Return the [x, y] coordinate for the center point of the cell that contains the specified text.  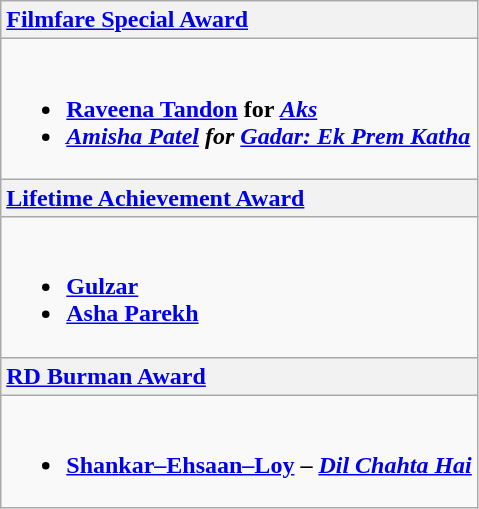
Lifetime Achievement Award [240, 198]
GulzarAsha Parekh [240, 287]
RD Burman Award [240, 376]
Raveena Tandon for AksAmisha Patel for Gadar: Ek Prem Katha [240, 109]
Shankar–Ehsaan–Loy – Dil Chahta Hai [240, 452]
Filmfare Special Award [240, 20]
